Identify which cell holds the provided text, then report its (x, y) central coordinate. 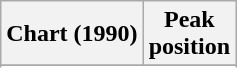
Peakposition (189, 34)
Chart (1990) (72, 34)
